Pinpoint the cell where the given text exists, returning its [x, y] midpoint coordinate. 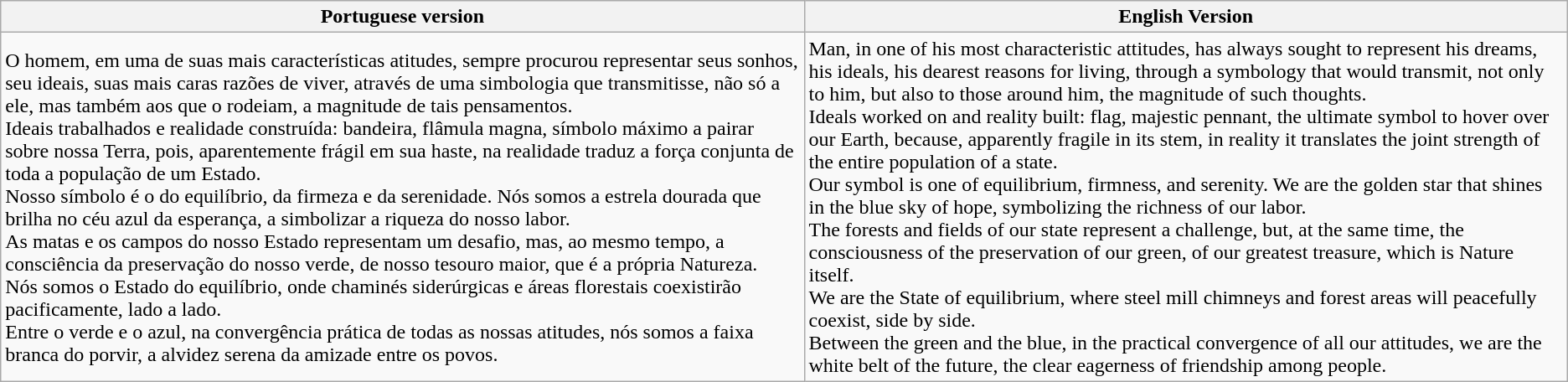
English Version [1186, 17]
Portuguese version [402, 17]
